Extract the [x, y] coordinate from the center of the cell holding the provided text.  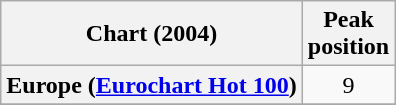
9 [348, 85]
Peakposition [348, 34]
Chart (2004) [152, 34]
Europe (Eurochart Hot 100) [152, 85]
